Locate the cell with the specified text and output its (X, Y) center coordinate. 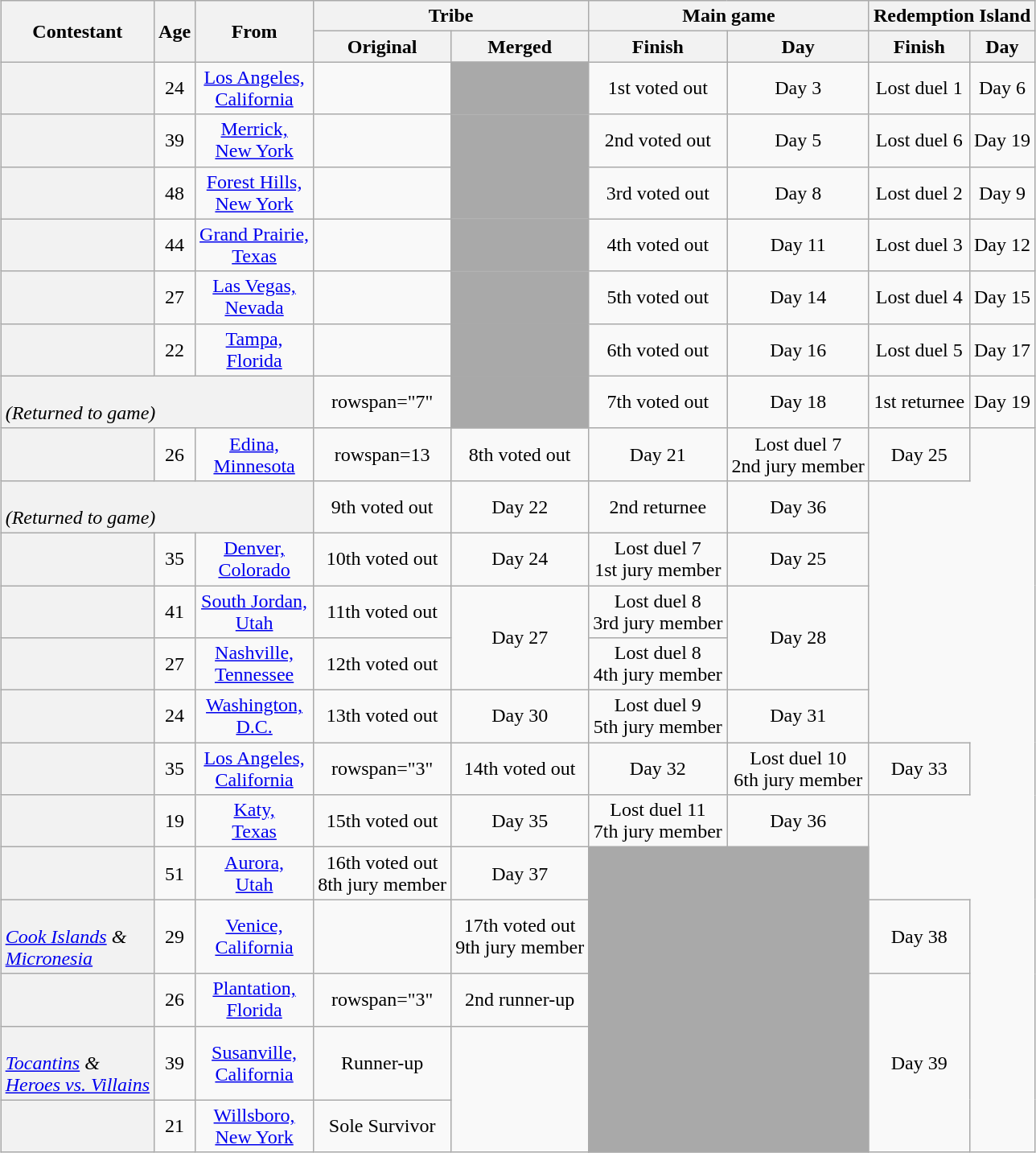
Day 11 (798, 245)
Day 9 (1002, 193)
Grand Prairie,Texas (254, 245)
Merrick,New York (254, 140)
48 (175, 193)
Redemption Island (952, 16)
7th voted out (658, 402)
Lost duel 95th jury member (658, 716)
Merged (520, 47)
22 (175, 349)
Day 3 (798, 89)
29 (175, 937)
9th voted out (383, 507)
19 (175, 821)
Tocantins &Heroes vs. Villains (77, 1063)
Day 18 (798, 402)
16th voted out8th jury member (383, 874)
1st voted out (658, 89)
Day 37 (520, 874)
Lost duel 3 (919, 245)
Day 38 (919, 937)
Washington,D.C. (254, 716)
51 (175, 874)
Day 16 (798, 349)
Day 24 (520, 558)
12th voted out (383, 665)
Lost duel 117th jury member (658, 821)
4th voted out (658, 245)
rowspan="7" (383, 402)
Day 12 (1002, 245)
Lost duel 2 (919, 193)
Contestant (77, 31)
Day 33 (919, 769)
Day 30 (520, 716)
Day 5 (798, 140)
Day 21 (658, 454)
14th voted out (520, 769)
Katy,Texas (254, 821)
17th voted out9th jury member (520, 937)
5th voted out (658, 298)
rowspan=13 (383, 454)
Original (383, 47)
21 (175, 1126)
Denver,Colorado (254, 558)
Nashville,Tennessee (254, 665)
Las Vegas,Nevada (254, 298)
Day 22 (520, 507)
Day 28 (798, 638)
6th voted out (658, 349)
Day 15 (1002, 298)
Susanville,California (254, 1063)
44 (175, 245)
10th voted out (383, 558)
Venice,California (254, 937)
Lost duel 84th jury member (658, 665)
Age (175, 31)
Day 17 (1002, 349)
Lost duel 6 (919, 140)
13th voted out (383, 716)
3rd voted out (658, 193)
Day 35 (520, 821)
Tampa,Florida (254, 349)
Main game (729, 16)
Aurora,Utah (254, 874)
Lost duel 72nd jury member (798, 454)
41 (175, 612)
Lost duel 71st jury member (658, 558)
Tribe (451, 16)
Day 8 (798, 193)
2nd voted out (658, 140)
Day 39 (919, 1063)
Day 32 (658, 769)
15th voted out (383, 821)
Day 6 (1002, 89)
South Jordan,Utah (254, 612)
Forest Hills,New York (254, 193)
Lost duel 106th jury member (798, 769)
Lost duel 83rd jury member (658, 612)
Plantation,Florida (254, 999)
From (254, 31)
Day 27 (520, 638)
8th voted out (520, 454)
Edina,Minnesota (254, 454)
Lost duel 4 (919, 298)
2nd returnee (658, 507)
2nd runner-up (520, 999)
Lost duel 1 (919, 89)
Willsboro,New York (254, 1126)
1st returnee (919, 402)
Runner-up (383, 1063)
Cook Islands &Micronesia (77, 937)
Day 14 (798, 298)
Lost duel 5 (919, 349)
11th voted out (383, 612)
Day 31 (798, 716)
Sole Survivor (383, 1126)
